Return (x, y) of the center of cell containing provided text 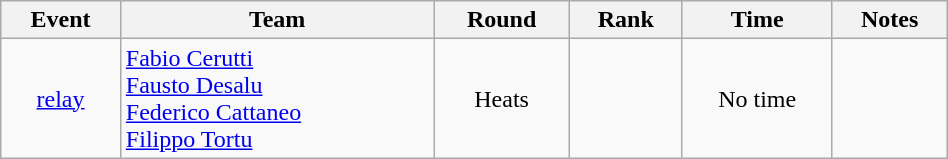
Rank (626, 20)
Fabio CeruttiFausto DesaluFederico CattaneoFilippo Tortu (277, 98)
No time (757, 98)
Round (502, 20)
Notes (890, 20)
Team (277, 20)
relay (61, 98)
Heats (502, 98)
Time (757, 20)
Event (61, 20)
